Scan for the cell matching the given text and deliver its (x, y) coordinate at center. 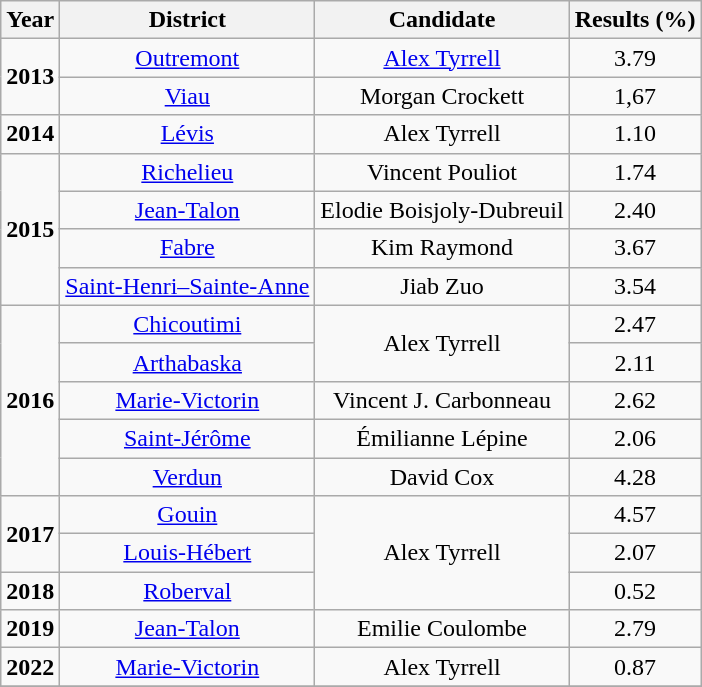
Year (30, 20)
District (188, 20)
2016 (30, 400)
Richelieu (188, 172)
Morgan Crockett (442, 96)
Vincent Pouliot (442, 172)
Louis-Hébert (188, 553)
Outremont (188, 58)
3.54 (635, 286)
Lévis (188, 134)
Gouin (188, 515)
Jiab Zuo (442, 286)
Émilianne Lépine (442, 438)
4.28 (635, 477)
0.87 (635, 667)
Emilie Coulombe (442, 629)
1.74 (635, 172)
David Cox (442, 477)
2022 (30, 667)
2019 (30, 629)
4.57 (635, 515)
Candidate (442, 20)
Elodie Boisjoly-Dubreuil (442, 210)
1.10 (635, 134)
1,67 (635, 96)
Kim Raymond (442, 248)
2014 (30, 134)
2.40 (635, 210)
2018 (30, 591)
Chicoutimi (188, 324)
Roberval (188, 591)
2.07 (635, 553)
2.47 (635, 324)
Vincent J. Carbonneau (442, 400)
3.67 (635, 248)
Saint-Henri–Sainte-Anne (188, 286)
Saint-Jérôme (188, 438)
Results (%) (635, 20)
Arthabaska (188, 362)
3.79 (635, 58)
2.11 (635, 362)
2013 (30, 77)
0.52 (635, 591)
Viau (188, 96)
2.62 (635, 400)
Verdun (188, 477)
2015 (30, 229)
2017 (30, 534)
Fabre (188, 248)
2.79 (635, 629)
2.06 (635, 438)
